Provide the (X, Y) coordinate of the cell's center where the given text is located.  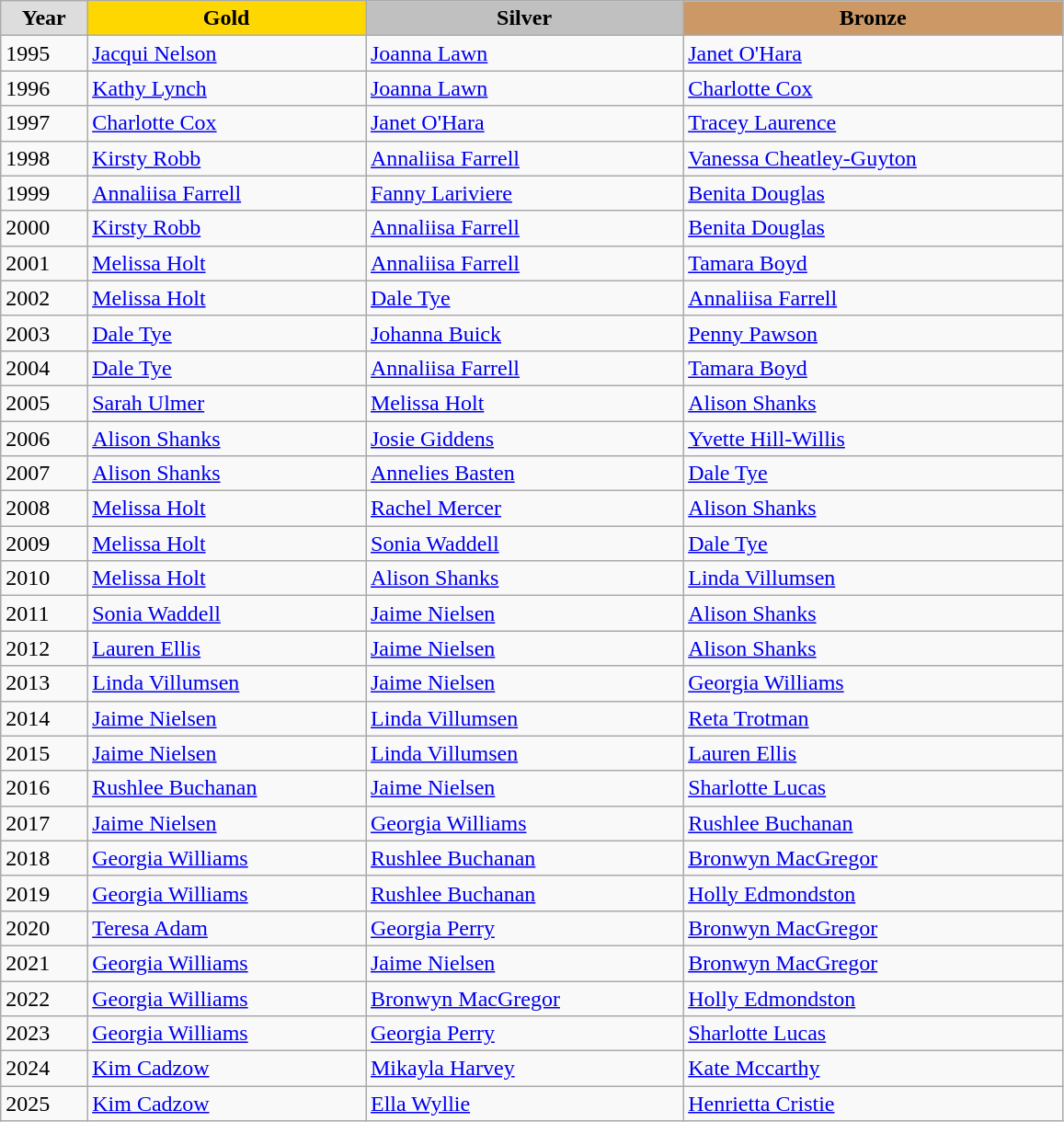
2017 (44, 823)
2019 (44, 893)
2013 (44, 683)
Reta Trotman (874, 718)
2016 (44, 788)
Tracey Laurence (874, 123)
2020 (44, 928)
Sarah Ulmer (226, 403)
Rachel Mercer (524, 509)
Gold (226, 18)
1998 (44, 158)
2023 (44, 1034)
2018 (44, 858)
Yvette Hill-Willis (874, 439)
2014 (44, 718)
Teresa Adam (226, 928)
Penny Pawson (874, 333)
2003 (44, 333)
2002 (44, 298)
2025 (44, 1104)
2008 (44, 509)
2015 (44, 753)
Henrietta Cristie (874, 1104)
2006 (44, 439)
2004 (44, 368)
2005 (44, 403)
Vanessa Cheatley-Guyton (874, 158)
Bronze (874, 18)
1999 (44, 193)
Kate Mccarthy (874, 1069)
2011 (44, 613)
Fanny Lariviere (524, 193)
2021 (44, 963)
Kathy Lynch (226, 88)
2009 (44, 544)
2000 (44, 228)
1996 (44, 88)
Annelies Basten (524, 474)
Year (44, 18)
2007 (44, 474)
Ella Wyllie (524, 1104)
Johanna Buick (524, 333)
2024 (44, 1069)
2012 (44, 648)
Josie Giddens (524, 439)
2001 (44, 263)
1997 (44, 123)
Jacqui Nelson (226, 53)
Mikayla Harvey (524, 1069)
1995 (44, 53)
2022 (44, 998)
Silver (524, 18)
2010 (44, 578)
